Return [X, Y] of the center of cell containing provided text 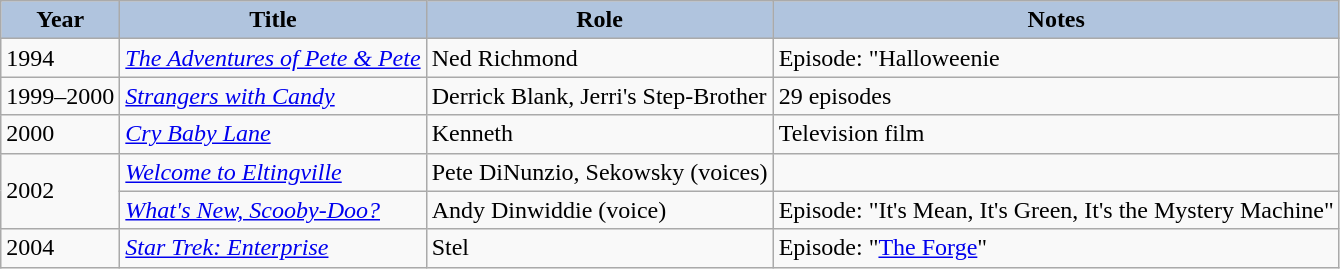
Ned Richmond [600, 58]
Notes [1056, 20]
Welcome to Eltingville [273, 172]
1999–2000 [60, 96]
Episode: "It's Mean, It's Green, It's the Mystery Machine" [1056, 210]
Strangers with Candy [273, 96]
What's New, Scooby-Doo? [273, 210]
2002 [60, 191]
Year [60, 20]
2004 [60, 248]
1994 [60, 58]
The Adventures of Pete & Pete [273, 58]
Cry Baby Lane [273, 134]
Star Trek: Enterprise [273, 248]
Title [273, 20]
2000 [60, 134]
29 episodes [1056, 96]
Television film [1056, 134]
Episode: "Halloweenie [1056, 58]
Stel [600, 248]
Pete DiNunzio, Sekowsky (voices) [600, 172]
Role [600, 20]
Episode: "The Forge" [1056, 248]
Derrick Blank, Jerri's Step-Brother [600, 96]
Kenneth [600, 134]
Andy Dinwiddie (voice) [600, 210]
